Extract the (x, y) coordinate from the center of the cell holding the provided text.  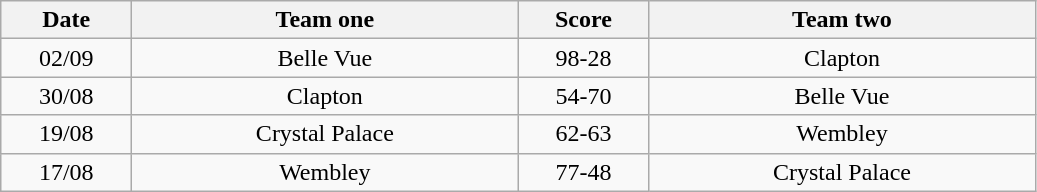
62-63 (584, 134)
98-28 (584, 58)
19/08 (66, 134)
30/08 (66, 96)
54-70 (584, 96)
Date (66, 20)
Team one (325, 20)
02/09 (66, 58)
17/08 (66, 172)
77-48 (584, 172)
Score (584, 20)
Team two (842, 20)
